Find where the given text appears and provide that cell's center as [x, y] coordinate. 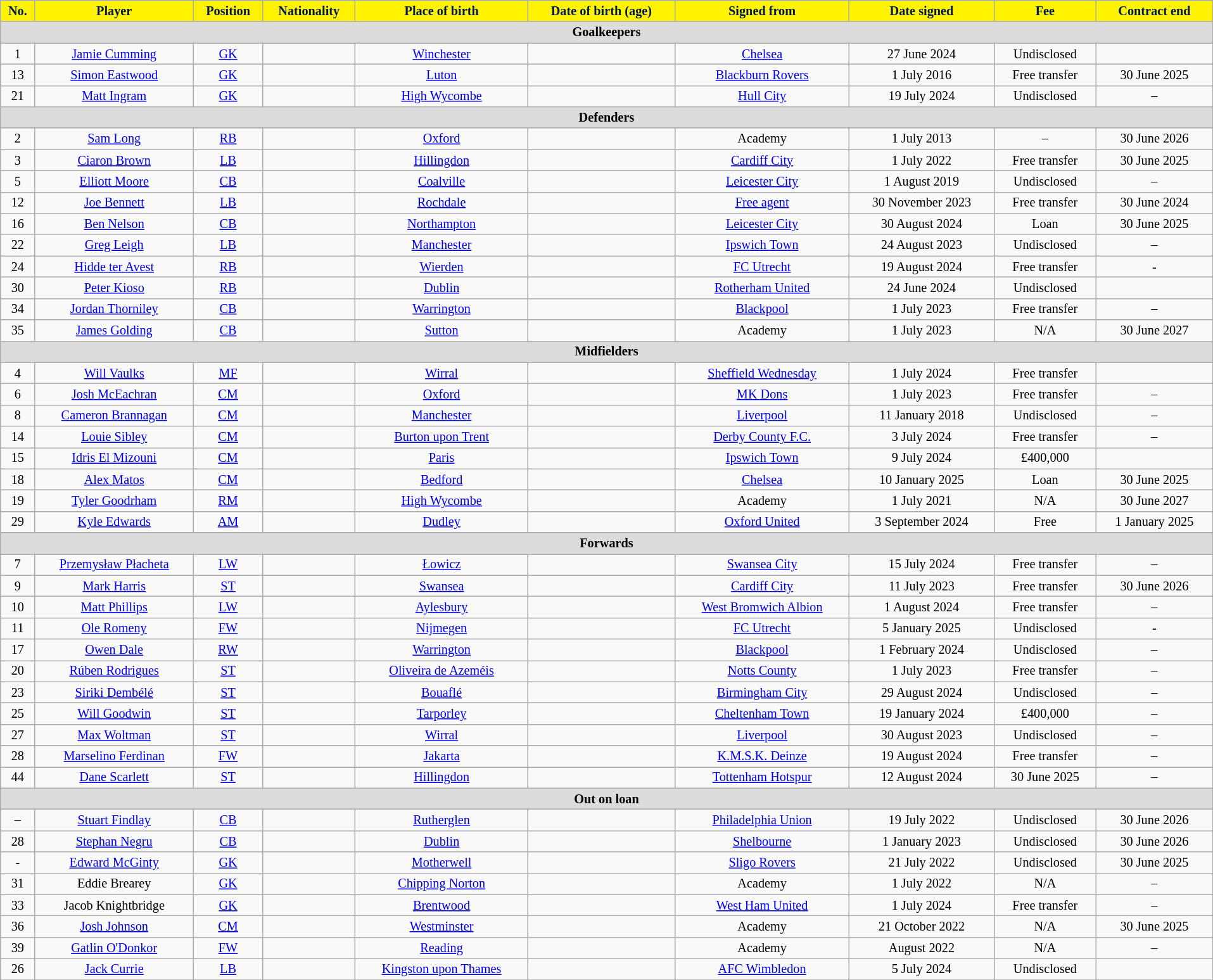
Eddie Brearey [114, 884]
Bouaflé [442, 692]
3 [18, 160]
Sligo Rovers [761, 863]
Matt Phillips [114, 607]
5 January 2025 [922, 628]
Owen Dale [114, 650]
30 November 2023 [922, 203]
14 [18, 436]
34 [18, 309]
15 July 2024 [922, 564]
19 July 2022 [922, 820]
Fee [1045, 11]
10 January 2025 [922, 480]
1 January 2025 [1154, 522]
Position [228, 11]
17 [18, 650]
Blackburn Rovers [761, 75]
5 July 2024 [922, 969]
No. [18, 11]
Tottenham Hotspur [761, 777]
Reading [442, 948]
Louie Sibley [114, 436]
West Bromwich Albion [761, 607]
9 July 2024 [922, 458]
RW [228, 650]
Northampton [442, 224]
Rotherham United [761, 288]
Idris El Mizouni [114, 458]
Stephan Negru [114, 841]
Josh McEachran [114, 394]
Mark Harris [114, 586]
21 July 2022 [922, 863]
Aylesbury [442, 607]
27 June 2024 [922, 53]
2 [18, 139]
9 [18, 586]
21 [18, 96]
Defenders [607, 117]
24 August 2023 [922, 245]
Rochdale [442, 203]
West Ham United [761, 905]
Goalkeepers [607, 32]
4 [18, 373]
Jordan Thorniley [114, 309]
Simon Eastwood [114, 75]
Jamie Cumming [114, 53]
30 June 2024 [1154, 203]
Nationality [309, 11]
19 [18, 500]
Derby County F.C. [761, 436]
22 [18, 245]
Greg Leigh [114, 245]
Paris [442, 458]
Contract end [1154, 11]
27 [18, 735]
30 [18, 288]
Ben Nelson [114, 224]
Winchester [442, 53]
1 July 2013 [922, 139]
Oliveira de Azeméis [442, 671]
12 [18, 203]
21 October 2022 [922, 926]
Hull City [761, 96]
Burton upon Trent [442, 436]
31 [18, 884]
Josh Johnson [114, 926]
11 [18, 628]
Siriki Dembélé [114, 692]
Westminster [442, 926]
Ole Romeny [114, 628]
Stuart Findlay [114, 820]
Alex Matos [114, 480]
Sam Long [114, 139]
Forwards [607, 543]
MF [228, 373]
Will Goodwin [114, 713]
Matt Ingram [114, 96]
19 January 2024 [922, 713]
Wierden [442, 267]
20 [18, 671]
Kyle Edwards [114, 522]
Tyler Goodrham [114, 500]
Oxford United [761, 522]
Coalville [442, 181]
Free [1045, 522]
Swansea City [761, 564]
Swansea [442, 586]
30 August 2023 [922, 735]
Przemysław Płacheta [114, 564]
19 July 2024 [922, 96]
Date signed [922, 11]
Out on loan [607, 799]
13 [18, 75]
30 August 2024 [922, 224]
29 August 2024 [922, 692]
1 February 2024 [922, 650]
Gatlin O'Donkor [114, 948]
Tarporley [442, 713]
Hidde ter Avest [114, 267]
11 January 2018 [922, 416]
Free agent [761, 203]
Birmingham City [761, 692]
1 July 2021 [922, 500]
MK Dons [761, 394]
Brentwood [442, 905]
Cameron Brannagan [114, 416]
10 [18, 607]
44 [18, 777]
Joe Bennett [114, 203]
Max Woltman [114, 735]
35 [18, 330]
25 [18, 713]
1 August 2019 [922, 181]
6 [18, 394]
Nijmegen [442, 628]
AM [228, 522]
Rúben Rodrigues [114, 671]
29 [18, 522]
8 [18, 416]
26 [18, 969]
24 [18, 267]
Marselino Ferdinan [114, 756]
Peter Kioso [114, 288]
Dudley [442, 522]
August 2022 [922, 948]
1 August 2024 [922, 607]
Shelbourne [761, 841]
3 July 2024 [922, 436]
Edward McGinty [114, 863]
K.M.S.K. Deinze [761, 756]
Ciaron Brown [114, 160]
Notts County [761, 671]
Date of birth (age) [601, 11]
Midfielders [607, 352]
23 [18, 692]
Place of birth [442, 11]
36 [18, 926]
RM [228, 500]
Rutherglen [442, 820]
18 [18, 480]
33 [18, 905]
3 September 2024 [922, 522]
7 [18, 564]
1 [18, 53]
Łowicz [442, 564]
AFC Wimbledon [761, 969]
12 August 2024 [922, 777]
Elliott Moore [114, 181]
11 July 2023 [922, 586]
16 [18, 224]
Kingston upon Thames [442, 969]
39 [18, 948]
Chipping Norton [442, 884]
1 July 2016 [922, 75]
James Golding [114, 330]
Luton [442, 75]
Sheffield Wednesday [761, 373]
Bedford [442, 480]
Cheltenham Town [761, 713]
Player [114, 11]
Sutton [442, 330]
Jack Currie [114, 969]
Will Vaulks [114, 373]
5 [18, 181]
1 January 2023 [922, 841]
Philadelphia Union [761, 820]
24 June 2024 [922, 288]
Jacob Knightbridge [114, 905]
Dane Scarlett [114, 777]
Motherwell [442, 863]
Jakarta [442, 756]
15 [18, 458]
Signed from [761, 11]
